Extract the [x, y] coordinate from the center of the cell holding the provided text.  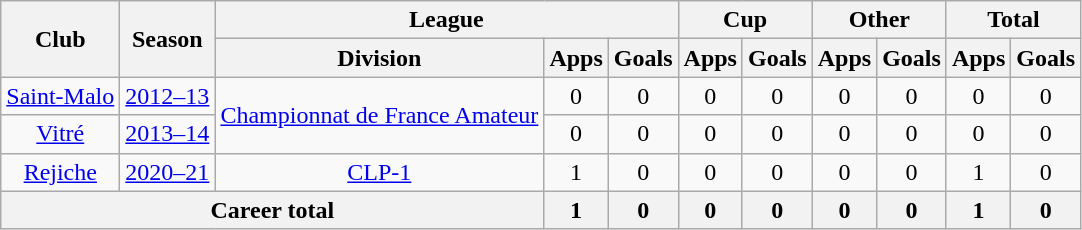
2020–21 [168, 172]
Total [1013, 20]
Division [380, 58]
Rejiche [60, 172]
Saint-Malo [60, 96]
2012–13 [168, 96]
Cup [745, 20]
Other [879, 20]
League [446, 20]
CLP-1 [380, 172]
Club [60, 39]
2013–14 [168, 134]
Championnat de France Amateur [380, 115]
Vitré [60, 134]
Season [168, 39]
Career total [272, 210]
